Detect which cell encompasses the target text, then output its (X, Y) center coordinate. 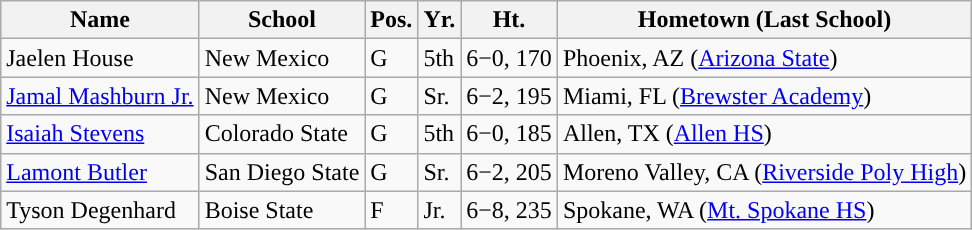
F (392, 210)
School (282, 20)
Boise State (282, 210)
Colorado State (282, 134)
Hometown (Last School) (764, 20)
Yr. (440, 20)
San Diego State (282, 172)
Moreno Valley, CA (Riverside Poly High) (764, 172)
Isaiah Stevens (100, 134)
Phoenix, AZ (Arizona State) (764, 58)
Spokane, WA (Mt. Spokane HS) (764, 210)
6−2, 195 (510, 96)
6−0, 170 (510, 58)
Tyson Degenhard (100, 210)
Jr. (440, 210)
6−2, 205 (510, 172)
Lamont Butler (100, 172)
Jamal Mashburn Jr. (100, 96)
Ht. (510, 20)
Jaelen House (100, 58)
6−8, 235 (510, 210)
Miami, FL (Brewster Academy) (764, 96)
Name (100, 20)
Allen, TX (Allen HS) (764, 134)
Pos. (392, 20)
6−0, 185 (510, 134)
